Scan for the cell matching the given text and deliver its [X, Y] coordinate at center. 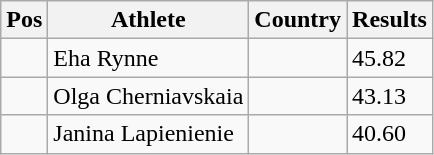
Olga Cherniavskaia [148, 96]
Results [390, 20]
40.60 [390, 134]
45.82 [390, 58]
Country [298, 20]
Pos [24, 20]
43.13 [390, 96]
Athlete [148, 20]
Janina Lapienienie [148, 134]
Eha Rynne [148, 58]
